Pinpoint the cell where the given text exists, returning its (x, y) midpoint coordinate. 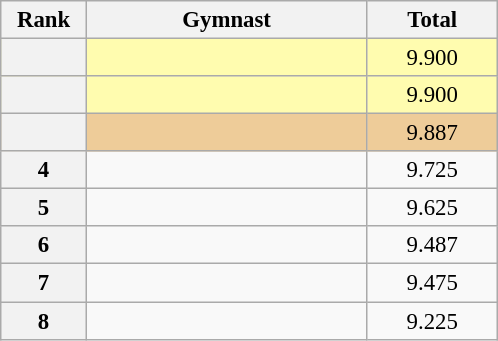
7 (44, 283)
Total (432, 20)
8 (44, 321)
Rank (44, 20)
9.625 (432, 208)
Gymnast (226, 20)
5 (44, 208)
9.887 (432, 133)
9.225 (432, 321)
9.487 (432, 245)
4 (44, 170)
9.475 (432, 283)
9.725 (432, 170)
6 (44, 245)
